For the text-containing cell, return its midpoint in [X, Y] coordinate format. 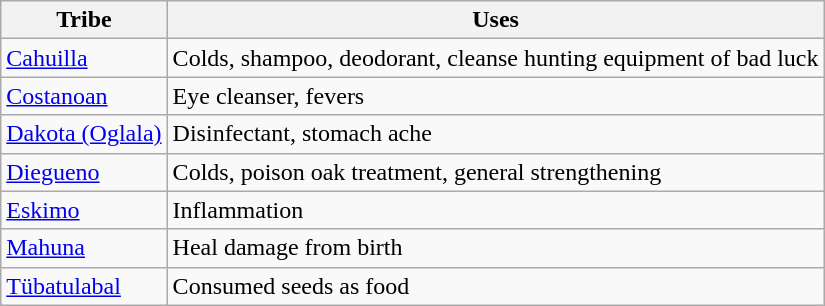
Colds, poison oak treatment, general strengthening [496, 172]
Eye cleanser, fevers [496, 96]
Diegueno [84, 172]
Costanoan [84, 96]
Mahuna [84, 248]
Tübatulabal [84, 286]
Colds, shampoo, deodorant, cleanse hunting equipment of bad luck [496, 58]
Eskimo [84, 210]
Dakota (Oglala) [84, 134]
Consumed seeds as food [496, 286]
Inflammation [496, 210]
Cahuilla [84, 58]
Tribe [84, 20]
Disinfectant, stomach ache [496, 134]
Heal damage from birth [496, 248]
Uses [496, 20]
